Locate the cell with the specified text and output its (x, y) center coordinate. 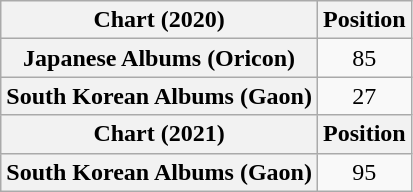
85 (364, 58)
Chart (2021) (160, 134)
27 (364, 96)
95 (364, 172)
Japanese Albums (Oricon) (160, 58)
Chart (2020) (160, 20)
